Identify which cell holds the provided text, then report its [X, Y] central coordinate. 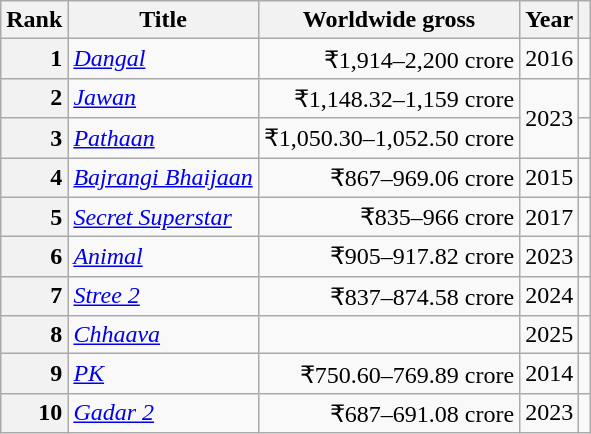
2016 [550, 59]
₹1,148.32–1,159 crore [388, 98]
4 [34, 178]
PK [163, 374]
10 [34, 413]
₹750.60–769.89 crore [388, 374]
9 [34, 374]
6 [34, 257]
5 [34, 217]
₹905–917.82 crore [388, 257]
Animal [163, 257]
Title [163, 20]
2024 [550, 296]
8 [34, 335]
Bajrangi Bhaijaan [163, 178]
2 [34, 98]
1 [34, 59]
Dangal [163, 59]
₹1,050.30–1,052.50 crore [388, 138]
₹867–969.06 crore [388, 178]
2025 [550, 335]
Chhaava [163, 335]
₹1,914–2,200 crore [388, 59]
₹687–691.08 crore [388, 413]
7 [34, 296]
Jawan [163, 98]
₹837–874.58 crore [388, 296]
Gadar 2 [163, 413]
2017 [550, 217]
Rank [34, 20]
2014 [550, 374]
Year [550, 20]
Secret Superstar [163, 217]
3 [34, 138]
Stree 2 [163, 296]
2015 [550, 178]
Pathaan [163, 138]
₹835–966 crore [388, 217]
Worldwide gross [388, 20]
